Extract the [X, Y] coordinate from the center of the cell holding the provided text.  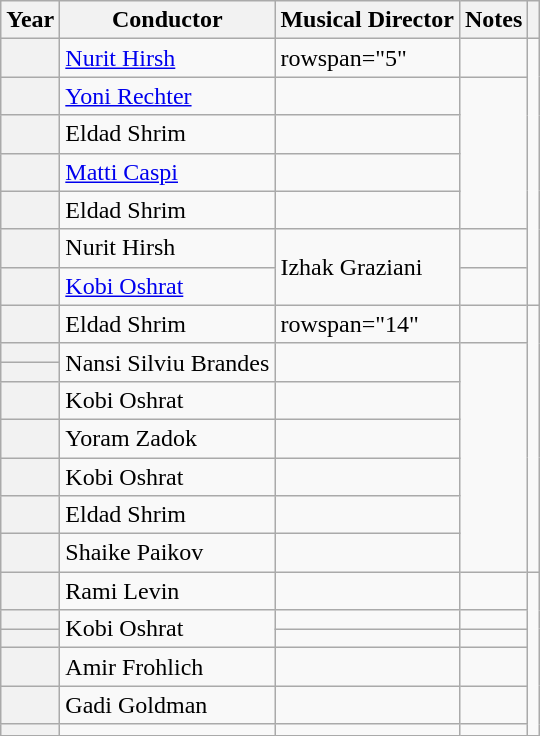
Year [30, 20]
Yoni Rechter [168, 96]
Shaike Paikov [168, 553]
Matti Caspi [168, 172]
Nansi Silviu Brandes [168, 362]
Gadi Goldman [168, 705]
Amir Frohlich [168, 667]
Notes [493, 20]
Musical Director [368, 20]
Izhak Graziani [368, 267]
Yoram Zadok [168, 438]
rowspan="14" [368, 324]
Conductor [168, 20]
Rami Levin [168, 591]
rowspan="5" [368, 58]
